Output the (x, y) coordinate of the center of the cell containing the given text.  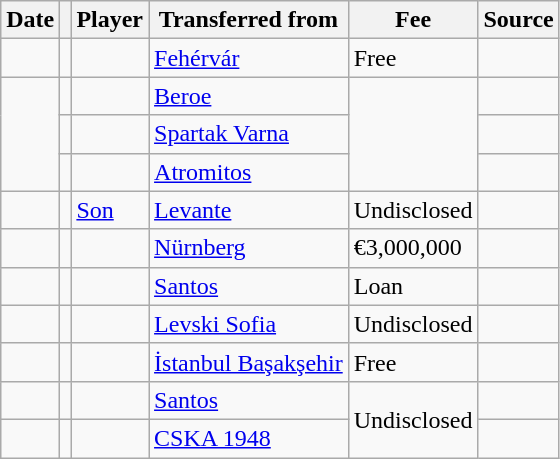
CSKA 1948 (249, 438)
Source (518, 20)
Beroe (249, 96)
Atromitos (249, 172)
Nürnberg (249, 248)
Loan (413, 286)
€3,000,000 (413, 248)
Levski Sofia (249, 324)
Son (110, 210)
Player (110, 20)
Transferred from (249, 20)
Date (30, 20)
Fehérvár (249, 58)
Spartak Varna (249, 134)
Fee (413, 20)
İstanbul Başakşehir (249, 362)
Levante (249, 210)
